Find where the given text appears and provide that cell's center as [X, Y] coordinate. 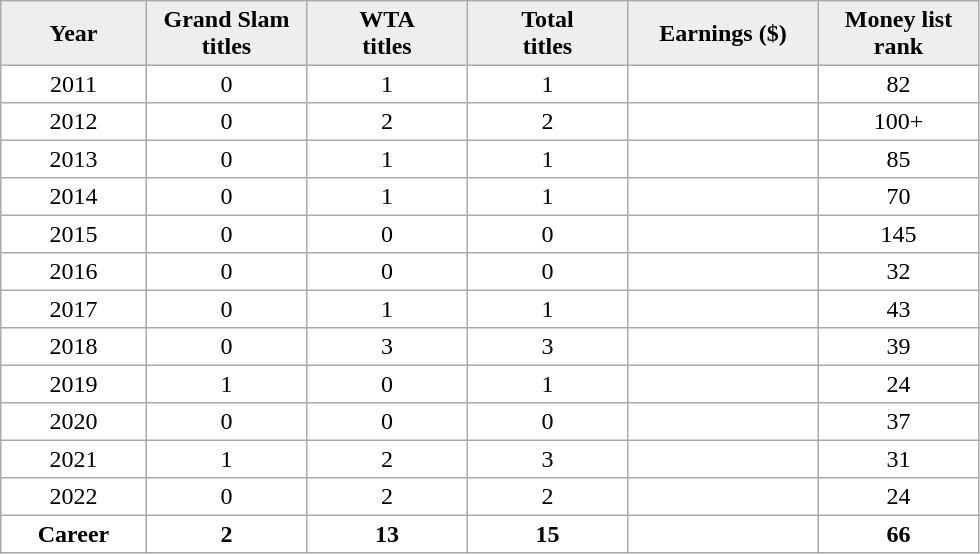
39 [898, 347]
Earnings ($) [723, 33]
Total titles [547, 33]
2015 [74, 234]
145 [898, 234]
2019 [74, 384]
82 [898, 84]
70 [898, 197]
43 [898, 309]
2014 [74, 197]
2020 [74, 422]
85 [898, 159]
WTA titles [387, 33]
15 [547, 534]
100+ [898, 122]
2016 [74, 272]
Year [74, 33]
66 [898, 534]
Career [74, 534]
2012 [74, 122]
13 [387, 534]
2013 [74, 159]
Money list rank [898, 33]
Grand Slam titles [226, 33]
2018 [74, 347]
32 [898, 272]
2022 [74, 497]
2011 [74, 84]
2017 [74, 309]
37 [898, 422]
2021 [74, 459]
31 [898, 459]
